For the text-containing cell, return its midpoint in [x, y] coordinate format. 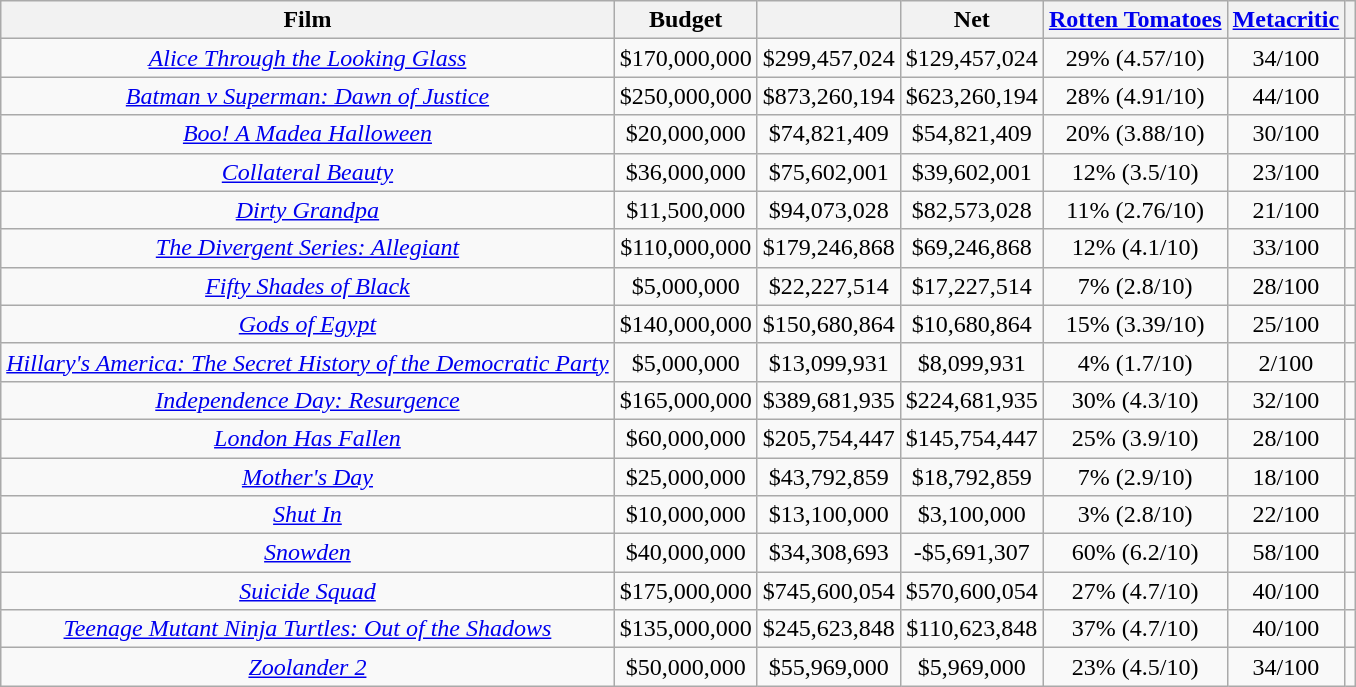
32/100 [1286, 400]
3% (2.8/10) [1135, 515]
21/100 [1286, 210]
$129,457,024 [972, 58]
$69,246,868 [972, 248]
$10,000,000 [686, 515]
58/100 [1286, 553]
Film [308, 20]
Independence Day: Resurgence [308, 400]
$43,792,859 [828, 477]
Rotten Tomatoes [1135, 20]
$74,821,409 [828, 134]
60% (6.2/10) [1135, 553]
The Divergent Series: Allegiant [308, 248]
$25,000,000 [686, 477]
Net [972, 20]
2/100 [1286, 362]
Zoolander 2 [308, 667]
27% (4.7/10) [1135, 591]
$745,600,054 [828, 591]
$570,600,054 [972, 591]
18/100 [1286, 477]
$205,754,447 [828, 438]
Metacritic [1286, 20]
$250,000,000 [686, 96]
Suicide Squad [308, 591]
$623,260,194 [972, 96]
$54,821,409 [972, 134]
44/100 [1286, 96]
25/100 [1286, 324]
$5,969,000 [972, 667]
33/100 [1286, 248]
28% (4.91/10) [1135, 96]
$110,000,000 [686, 248]
30% (4.3/10) [1135, 400]
23% (4.5/10) [1135, 667]
Boo! A Madea Halloween [308, 134]
$13,099,931 [828, 362]
$75,602,001 [828, 172]
Teenage Mutant Ninja Turtles: Out of the Shadows [308, 629]
$82,573,028 [972, 210]
$20,000,000 [686, 134]
12% (3.5/10) [1135, 172]
Alice Through the Looking Glass [308, 58]
$110,623,848 [972, 629]
15% (3.39/10) [1135, 324]
7% (2.9/10) [1135, 477]
-$5,691,307 [972, 553]
$299,457,024 [828, 58]
Budget [686, 20]
7% (2.8/10) [1135, 286]
$40,000,000 [686, 553]
$179,246,868 [828, 248]
$175,000,000 [686, 591]
12% (4.1/10) [1135, 248]
4% (1.7/10) [1135, 362]
$145,754,447 [972, 438]
23/100 [1286, 172]
$10,680,864 [972, 324]
Mother's Day [308, 477]
$873,260,194 [828, 96]
20% (3.88/10) [1135, 134]
$39,602,001 [972, 172]
$55,969,000 [828, 667]
$13,100,000 [828, 515]
22/100 [1286, 515]
37% (4.7/10) [1135, 629]
$60,000,000 [686, 438]
$36,000,000 [686, 172]
Hillary's America: The Secret History of the Democratic Party [308, 362]
29% (4.57/10) [1135, 58]
Fifty Shades of Black [308, 286]
Snowden [308, 553]
Gods of Egypt [308, 324]
$165,000,000 [686, 400]
$170,000,000 [686, 58]
11% (2.76/10) [1135, 210]
$140,000,000 [686, 324]
$11,500,000 [686, 210]
$8,099,931 [972, 362]
Collateral Beauty [308, 172]
$34,308,693 [828, 553]
$18,792,859 [972, 477]
$135,000,000 [686, 629]
Shut In [308, 515]
Batman v Superman: Dawn of Justice [308, 96]
25% (3.9/10) [1135, 438]
$224,681,935 [972, 400]
$3,100,000 [972, 515]
$150,680,864 [828, 324]
$245,623,848 [828, 629]
30/100 [1286, 134]
London Has Fallen [308, 438]
$17,227,514 [972, 286]
$389,681,935 [828, 400]
$94,073,028 [828, 210]
$50,000,000 [686, 667]
Dirty Grandpa [308, 210]
$22,227,514 [828, 286]
